Scan for the cell matching the given text and deliver its (x, y) coordinate at center. 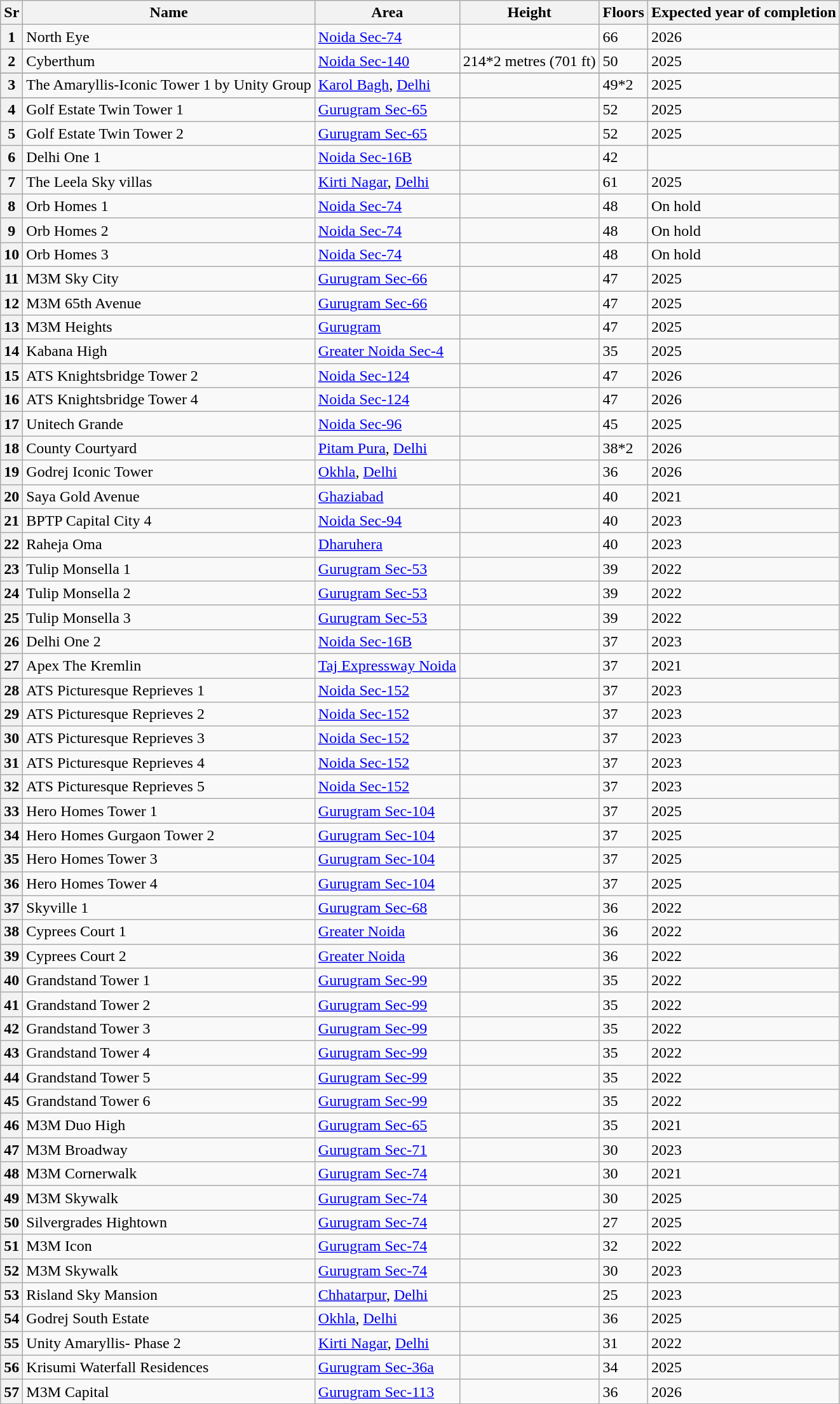
Greater Noida Sec-4 (387, 351)
Grandstand Tower 5 (169, 1077)
17 (11, 424)
Orb Homes 2 (169, 230)
20 (11, 496)
Delhi One 1 (169, 158)
Unity Amaryllis- Phase 2 (169, 1343)
Cyberthum (169, 61)
Tulip Monsella 1 (169, 569)
57 (11, 1391)
M3M 65th Avenue (169, 303)
Height (529, 13)
ATS Picturesque Reprieves 5 (169, 787)
M3M Cornerwalk (169, 1174)
M3M Duo High (169, 1126)
Grandstand Tower 3 (169, 1028)
Taj Expressway Noida (387, 665)
Apex The Kremlin (169, 665)
43 (11, 1053)
51 (11, 1246)
15 (11, 376)
Dharuhera (387, 545)
Kabana High (169, 351)
Unitech Grande (169, 424)
19 (11, 472)
Grandstand Tower 6 (169, 1101)
Gurugram Sec-113 (387, 1391)
Name (169, 13)
53 (11, 1295)
Delhi One 2 (169, 641)
Cyprees Court 2 (169, 956)
Raheja Oma (169, 545)
Area (387, 13)
Orb Homes 3 (169, 254)
49 (11, 1198)
Tulip Monsella 3 (169, 617)
7 (11, 182)
Grandstand Tower 4 (169, 1053)
26 (11, 641)
Gurugram Sec-71 (387, 1150)
41 (11, 1004)
The Leela Sky villas (169, 182)
55 (11, 1343)
13 (11, 327)
3 (11, 85)
BPTP Capital City 4 (169, 521)
Noida Sec-140 (387, 61)
Chhatarpur, Delhi (387, 1295)
12 (11, 303)
38*2 (623, 448)
M3M Sky City (169, 278)
Hero Homes Tower 1 (169, 811)
ATS Knightsbridge Tower 4 (169, 400)
1 (11, 37)
Gurugram (387, 327)
33 (11, 811)
M3M Broadway (169, 1150)
54 (11, 1319)
2 (11, 61)
Gurugram Sec-36a (387, 1367)
4 (11, 109)
6 (11, 158)
24 (11, 593)
Sr (11, 13)
M3M Icon (169, 1246)
Pitam Pura, Delhi (387, 448)
County Courtyard (169, 448)
61 (623, 182)
16 (11, 400)
North Eye (169, 37)
ATS Picturesque Reprieves 4 (169, 763)
21 (11, 521)
Golf Estate Twin Tower 2 (169, 133)
14 (11, 351)
Silvergrades Hightown (169, 1222)
Skyville 1 (169, 908)
Godrej Iconic Tower (169, 472)
28 (11, 690)
M3M Heights (169, 327)
29 (11, 714)
49*2 (623, 85)
Expected year of completion (743, 13)
23 (11, 569)
Ghaziabad (387, 496)
Tulip Monsella 2 (169, 593)
Golf Estate Twin Tower 1 (169, 109)
214*2 metres (701 ft) (529, 61)
11 (11, 278)
8 (11, 206)
Orb Homes 1 (169, 206)
66 (623, 37)
Karol Bagh, Delhi (387, 85)
M3M Capital (169, 1391)
ATS Picturesque Reprieves 3 (169, 739)
ATS Picturesque Reprieves 2 (169, 714)
10 (11, 254)
The Amaryllis-Iconic Tower 1 by Unity Group (169, 85)
ATS Knightsbridge Tower 2 (169, 376)
Noida Sec-94 (387, 521)
18 (11, 448)
Hero Homes Gurgaon Tower 2 (169, 835)
Grandstand Tower 2 (169, 1004)
22 (11, 545)
Grandstand Tower 1 (169, 980)
38 (11, 932)
Noida Sec-96 (387, 424)
Gurugram Sec-68 (387, 908)
46 (11, 1126)
44 (11, 1077)
Godrej South Estate (169, 1319)
Saya Gold Avenue (169, 496)
Hero Homes Tower 4 (169, 883)
Cyprees Court 1 (169, 932)
9 (11, 230)
Risland Sky Mansion (169, 1295)
56 (11, 1367)
Floors (623, 13)
Hero Homes Tower 3 (169, 859)
Krisumi Waterfall Residences (169, 1367)
5 (11, 133)
ATS Picturesque Reprieves 1 (169, 690)
